Capture the cell that displays the provided text and extract its (X, Y) central coordinate. 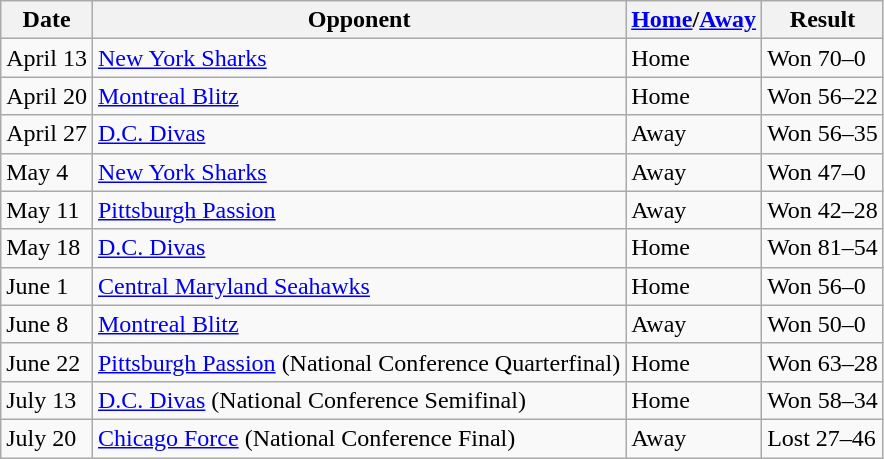
April 13 (47, 58)
Won 58–34 (823, 400)
Won 50–0 (823, 324)
June 8 (47, 324)
June 1 (47, 286)
May 18 (47, 248)
Pittsburgh Passion (National Conference Quarterfinal) (358, 362)
Won 56–35 (823, 134)
D.C. Divas (National Conference Semifinal) (358, 400)
Won 56–22 (823, 96)
Won 70–0 (823, 58)
Central Maryland Seahawks (358, 286)
June 22 (47, 362)
Date (47, 20)
Pittsburgh Passion (358, 210)
July 20 (47, 438)
Won 56–0 (823, 286)
Lost 27–46 (823, 438)
Won 47–0 (823, 172)
Won 42–28 (823, 210)
April 27 (47, 134)
Result (823, 20)
Chicago Force (National Conference Final) (358, 438)
July 13 (47, 400)
May 4 (47, 172)
Home/Away (694, 20)
Won 63–28 (823, 362)
Opponent (358, 20)
April 20 (47, 96)
Won 81–54 (823, 248)
May 11 (47, 210)
